Return the [X, Y] coordinate for the center point of the cell that contains the specified text.  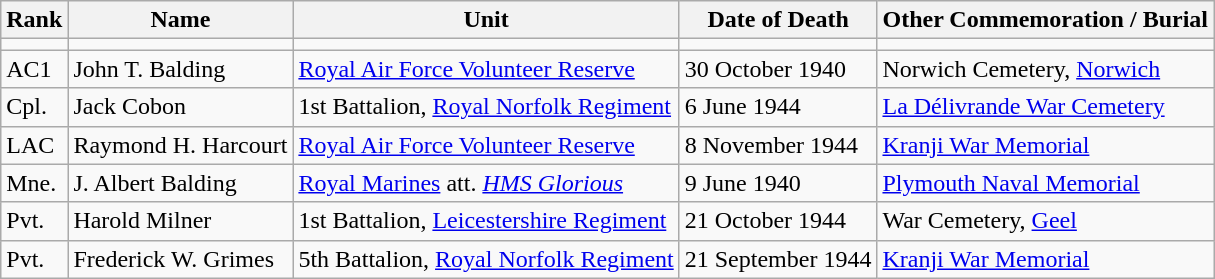
Other Commemoration / Burial [1046, 20]
John T. Balding [180, 69]
9 June 1940 [778, 183]
AC1 [34, 69]
1st Battalion, Royal Norfolk Regiment [486, 107]
War Cemetery, Geel [1046, 221]
1st Battalion, Leicestershire Regiment [486, 221]
5th Battalion, Royal Norfolk Regiment [486, 259]
21 October 1944 [778, 221]
Rank [34, 20]
Unit [486, 20]
8 November 1944 [778, 145]
30 October 1940 [778, 69]
Royal Marines att. HMS Glorious [486, 183]
La Délivrande War Cemetery [1046, 107]
J. Albert Balding [180, 183]
Raymond H. Harcourt [180, 145]
Date of Death [778, 20]
Harold Milner [180, 221]
6 June 1944 [778, 107]
Name [180, 20]
LAC [34, 145]
Mne. [34, 183]
21 September 1944 [778, 259]
Jack Cobon [180, 107]
Plymouth Naval Memorial [1046, 183]
Frederick W. Grimes [180, 259]
Norwich Cemetery, Norwich [1046, 69]
Cpl. [34, 107]
